Identify which cell holds the provided text, then report its [X, Y] central coordinate. 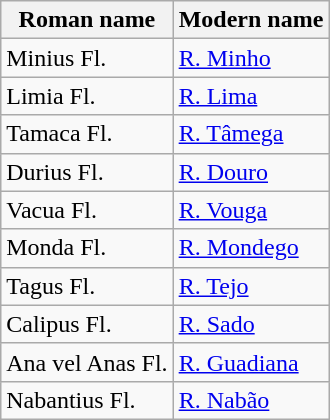
Modern name [251, 20]
Roman name [87, 20]
R. Douro [251, 172]
Durius Fl. [87, 172]
R. Lima [251, 96]
R. Vouga [251, 210]
Monda Fl. [87, 248]
Nabantius Fl. [87, 400]
Limia Fl. [87, 96]
R. Guadiana [251, 362]
Ana vel Anas Fl. [87, 362]
Tamaca Fl. [87, 134]
R. Tejo [251, 286]
Minius Fl. [87, 58]
R. Tâmega [251, 134]
R. Sado [251, 324]
Tagus Fl. [87, 286]
R. Mondego [251, 248]
R. Nabão [251, 400]
Calipus Fl. [87, 324]
Vacua Fl. [87, 210]
R. Minho [251, 58]
